Extract the [x, y] coordinate from the center of the cell holding the provided text.  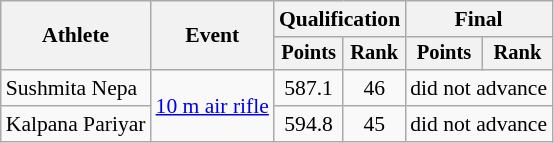
587.1 [308, 88]
Event [212, 36]
45 [374, 124]
10 m air rifle [212, 106]
Final [478, 19]
Athlete [76, 36]
46 [374, 88]
Kalpana Pariyar [76, 124]
594.8 [308, 124]
Qualification [340, 19]
Sushmita Nepa [76, 88]
